Scan for the cell matching the given text and deliver its [x, y] coordinate at center. 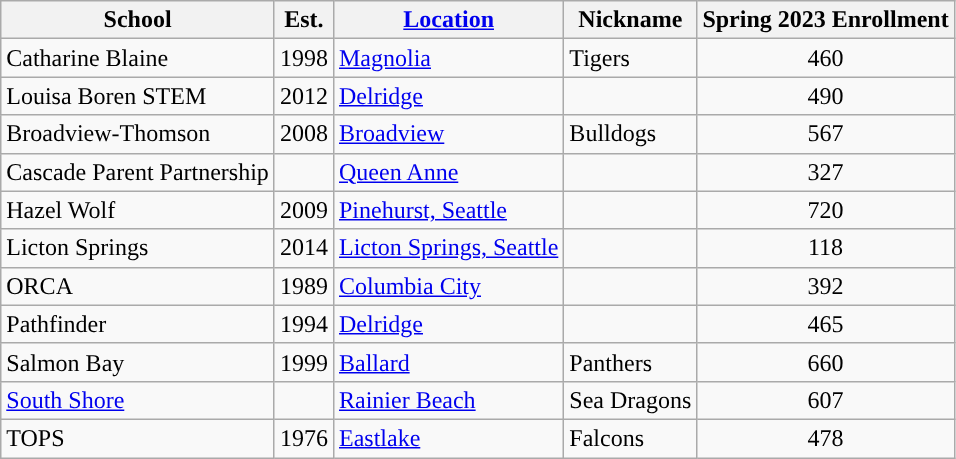
1976 [304, 438]
Location [448, 20]
1989 [304, 286]
TOPS [138, 438]
Panthers [630, 362]
Cascade Parent Partnership [138, 172]
Pinehurst, Seattle [448, 210]
Falcons [630, 438]
1998 [304, 58]
118 [826, 248]
School [138, 20]
Rainier Beach [448, 400]
Magnolia [448, 58]
460 [826, 58]
Eastlake [448, 438]
2014 [304, 248]
Pathfinder [138, 324]
1999 [304, 362]
Bulldogs [630, 134]
607 [826, 400]
ORCA [138, 286]
478 [826, 438]
Louisa Boren STEM [138, 96]
490 [826, 96]
Catharine Blaine [138, 58]
Salmon Bay [138, 362]
Broadview-Thomson [138, 134]
2009 [304, 210]
465 [826, 324]
Hazel Wolf [138, 210]
2012 [304, 96]
Broadview [448, 134]
392 [826, 286]
Licton Springs, Seattle [448, 248]
2008 [304, 134]
327 [826, 172]
Licton Springs [138, 248]
Ballard [448, 362]
Tigers [630, 58]
720 [826, 210]
Spring 2023 Enrollment [826, 20]
Est. [304, 20]
1994 [304, 324]
660 [826, 362]
Columbia City [448, 286]
567 [826, 134]
Queen Anne [448, 172]
Sea Dragons [630, 400]
South Shore [138, 400]
Nickname [630, 20]
